Provide the [X, Y] coordinate of the cell's center where the given text is located.  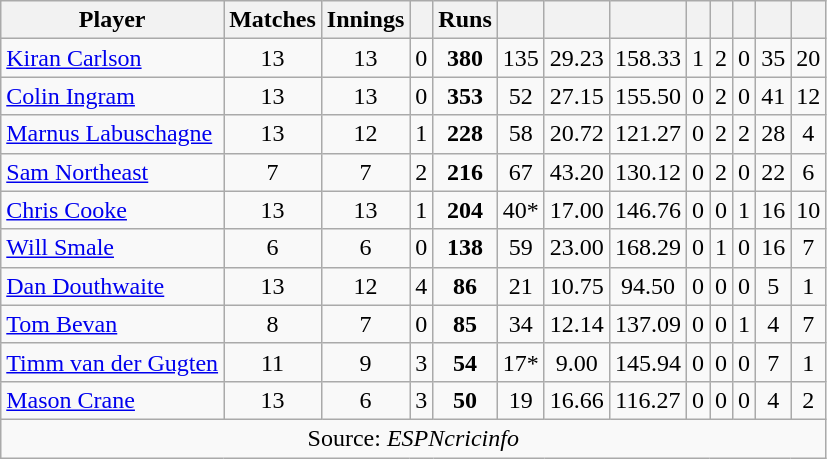
17.00 [576, 210]
Source: ESPNcricinfo [414, 438]
145.94 [648, 362]
Innings [365, 20]
Tom Bevan [112, 324]
138 [465, 248]
130.12 [648, 172]
41 [774, 96]
116.27 [648, 400]
Matches [273, 20]
Dan Douthwaite [112, 286]
5 [774, 286]
Timm van der Gugten [112, 362]
135 [520, 58]
Player [112, 20]
168.29 [648, 248]
155.50 [648, 96]
52 [520, 96]
11 [273, 362]
228 [465, 134]
Kiran Carlson [112, 58]
380 [465, 58]
Colin Ingram [112, 96]
Chris Cooke [112, 210]
204 [465, 210]
Marnus Labuschagne [112, 134]
121.27 [648, 134]
34 [520, 324]
216 [465, 172]
54 [465, 362]
137.09 [648, 324]
21 [520, 286]
43.20 [576, 172]
16.66 [576, 400]
20.72 [576, 134]
9.00 [576, 362]
Mason Crane [112, 400]
17* [520, 362]
158.33 [648, 58]
85 [465, 324]
35 [774, 58]
29.23 [576, 58]
9 [365, 362]
146.76 [648, 210]
8 [273, 324]
94.50 [648, 286]
59 [520, 248]
27.15 [576, 96]
28 [774, 134]
12.14 [576, 324]
20 [808, 58]
67 [520, 172]
19 [520, 400]
23.00 [576, 248]
Sam Northeast [112, 172]
40* [520, 210]
86 [465, 286]
Will Smale [112, 248]
10 [808, 210]
58 [520, 134]
22 [774, 172]
50 [465, 400]
353 [465, 96]
Runs [465, 20]
10.75 [576, 286]
